Search for the cell housing the specified text and yield its [X, Y] center coordinate. 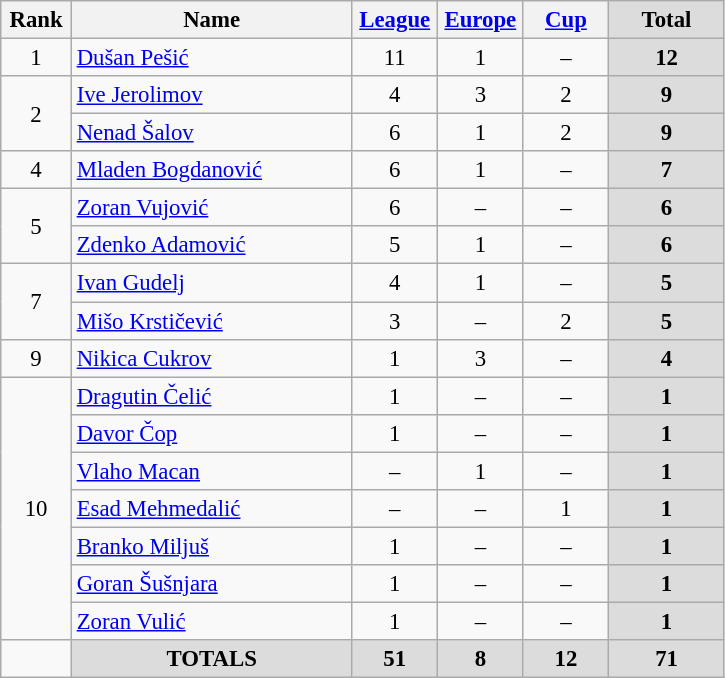
Nikica Cukrov [212, 358]
Zoran Vulić [212, 621]
11 [395, 58]
51 [395, 659]
Goran Šušnjara [212, 584]
Zoran Vujović [212, 208]
Branko Miljuš [212, 546]
Name [212, 20]
Dragutin Čelić [212, 396]
71 [667, 659]
TOTALS [212, 659]
Europe [481, 20]
Ive Jerolimov [212, 95]
Zdenko Adamović [212, 245]
League [395, 20]
Esad Mehmedalić [212, 509]
Nenad Šalov [212, 133]
Ivan Gudelj [212, 283]
Cup [566, 20]
Vlaho Macan [212, 471]
8 [481, 659]
Davor Čop [212, 433]
Dušan Pešić [212, 58]
10 [36, 508]
Rank [36, 20]
Total [667, 20]
Mladen Bogdanović [212, 170]
Mišo Krstičević [212, 321]
